Identify which cell holds the provided text, then report its (X, Y) central coordinate. 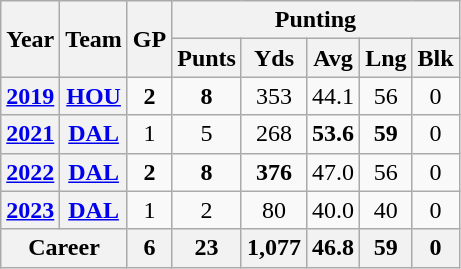
2019 (30, 96)
80 (274, 210)
376 (274, 172)
40.0 (334, 210)
Blk (436, 58)
44.1 (334, 96)
40 (386, 210)
Punting (316, 20)
2023 (30, 210)
47.0 (334, 172)
Lng (386, 58)
Team (94, 39)
Yds (274, 58)
5 (207, 134)
1,077 (274, 248)
2021 (30, 134)
HOU (94, 96)
46.8 (334, 248)
GP (149, 39)
53.6 (334, 134)
Punts (207, 58)
268 (274, 134)
6 (149, 248)
Avg (334, 58)
Year (30, 39)
23 (207, 248)
Career (64, 248)
353 (274, 96)
2022 (30, 172)
